Pinpoint the cell where the given text exists, returning its (X, Y) midpoint coordinate. 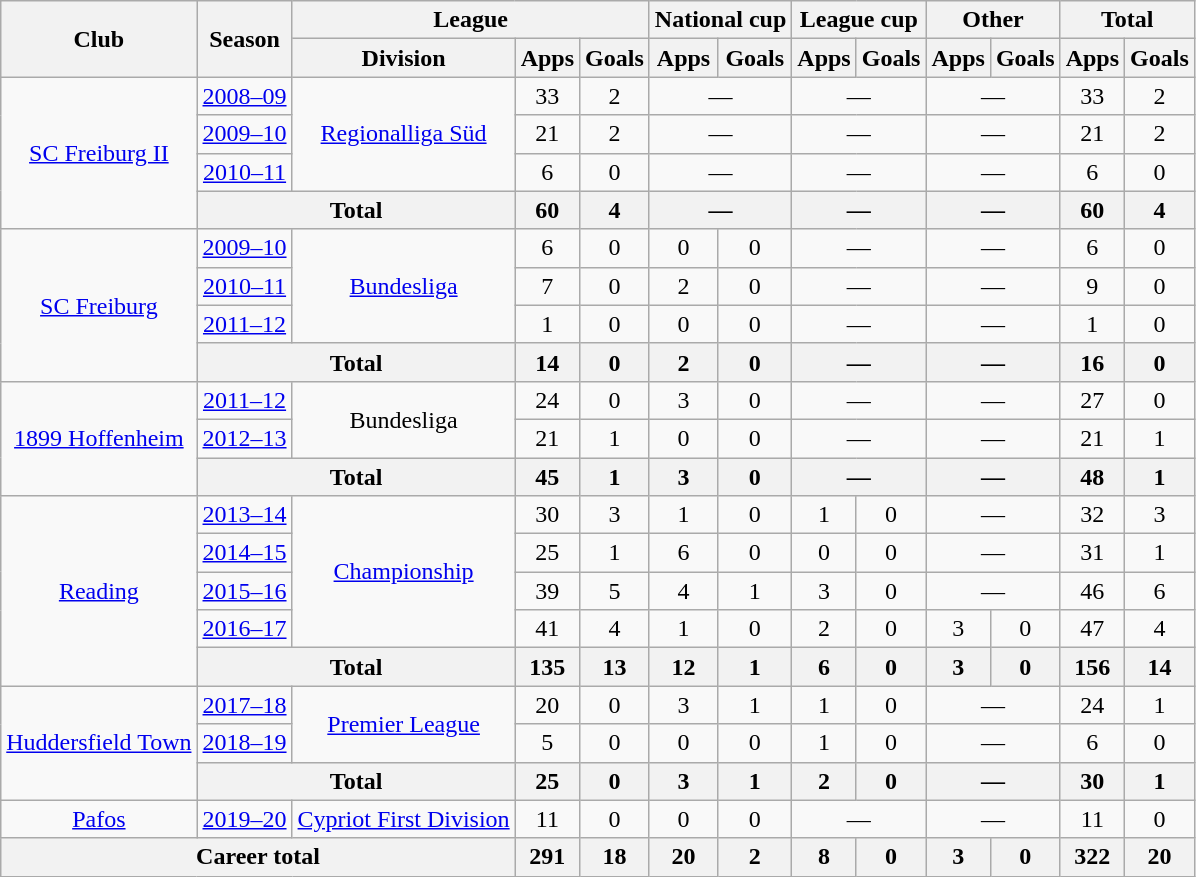
41 (547, 629)
2016–17 (244, 629)
47 (1092, 629)
156 (1092, 667)
Pafos (99, 819)
Season (244, 39)
135 (547, 667)
Reading (99, 591)
9 (1092, 286)
Cypriot First Division (404, 819)
Career total (258, 857)
322 (1092, 857)
1899 Hoffenheim (99, 438)
16 (1092, 362)
45 (547, 477)
2019–20 (244, 819)
39 (547, 591)
12 (683, 667)
Premier League (404, 724)
2012–13 (244, 438)
2018–19 (244, 743)
Club (99, 39)
Championship (404, 572)
2015–16 (244, 591)
Regionalliga Süd (404, 134)
SC Freiburg II (99, 153)
League cup (859, 20)
291 (547, 857)
Division (404, 58)
2013–14 (244, 515)
League (470, 20)
8 (824, 857)
SC Freiburg (99, 305)
31 (1092, 553)
48 (1092, 477)
Huddersfield Town (99, 743)
2017–18 (244, 705)
National cup (720, 20)
32 (1092, 515)
13 (615, 667)
46 (1092, 591)
7 (547, 286)
27 (1092, 400)
Other (993, 20)
2008–09 (244, 96)
18 (615, 857)
2014–15 (244, 553)
